Extract the [x, y] coordinate from the center of the cell holding the provided text.  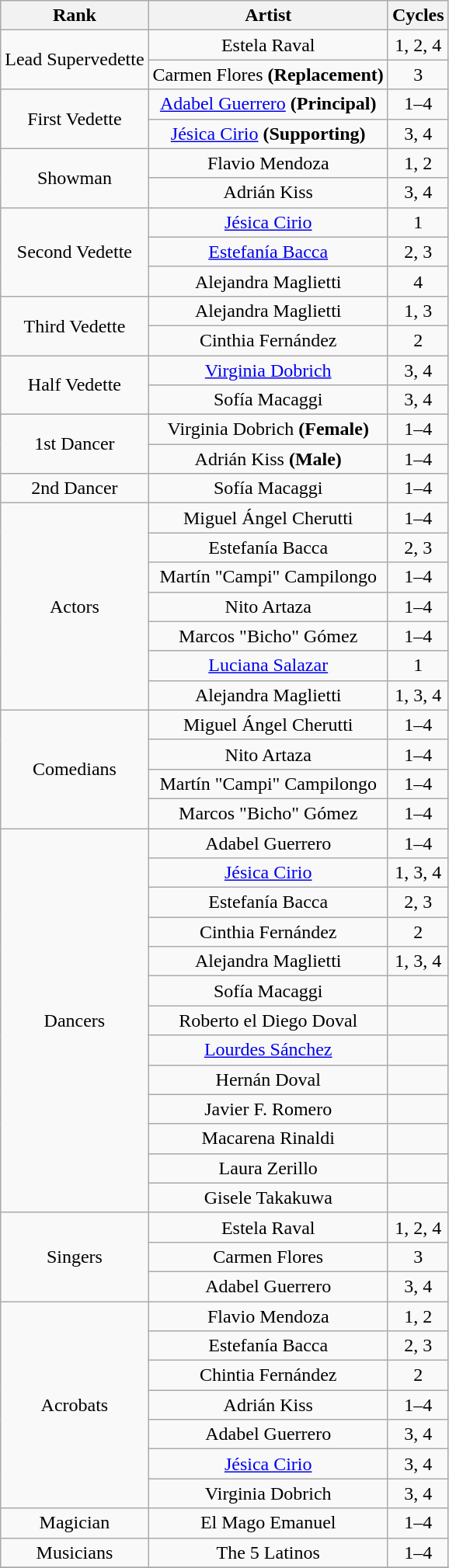
Jésica Cirio (Supporting) [268, 134]
Lourdes Sánchez [268, 1050]
1, 3 [418, 311]
El Mago Emanuel [268, 1523]
Rank [75, 16]
Half Vedette [75, 385]
Artist [268, 16]
Third Vedette [75, 325]
Actors [75, 607]
First Vedette [75, 119]
2nd Dancer [75, 488]
Gisele Takakuwa [268, 1198]
Chintia Fernández [268, 1375]
Luciana Salazar [268, 666]
Hernán Doval [268, 1080]
Musicians [75, 1552]
Carmen Flores (Replacement) [268, 75]
Lead Supervedette [75, 60]
Macarena Rinaldi [268, 1139]
Acrobats [75, 1405]
Magician [75, 1523]
Adrián Kiss (Male) [268, 459]
Cycles [418, 16]
The 5 Latinos [268, 1552]
4 [418, 281]
Adabel Guerrero (Principal) [268, 104]
Showman [75, 178]
Second Vedette [75, 252]
Singers [75, 1257]
Dancers [75, 1020]
Comedians [75, 769]
Roberto el Diego Doval [268, 1020]
1st Dancer [75, 444]
Javier F. Romero [268, 1109]
Virginia Dobrich (Female) [268, 429]
Laura Zerillo [268, 1168]
Carmen Flores [268, 1257]
